Detect which cell encompasses the target text, then output its (x, y) center coordinate. 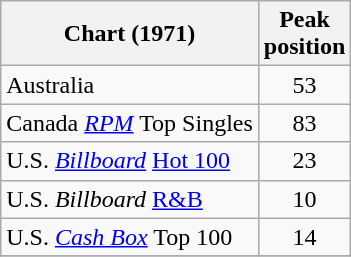
53 (304, 85)
23 (304, 161)
10 (304, 199)
U.S. Billboard Hot 100 (130, 161)
Chart (1971) (130, 34)
14 (304, 237)
83 (304, 123)
U.S. Cash Box Top 100 (130, 237)
U.S. Billboard R&B (130, 199)
Australia (130, 85)
Peakposition (304, 34)
Canada RPM Top Singles (130, 123)
